Locate the cell with the specified text and output its [X, Y] center coordinate. 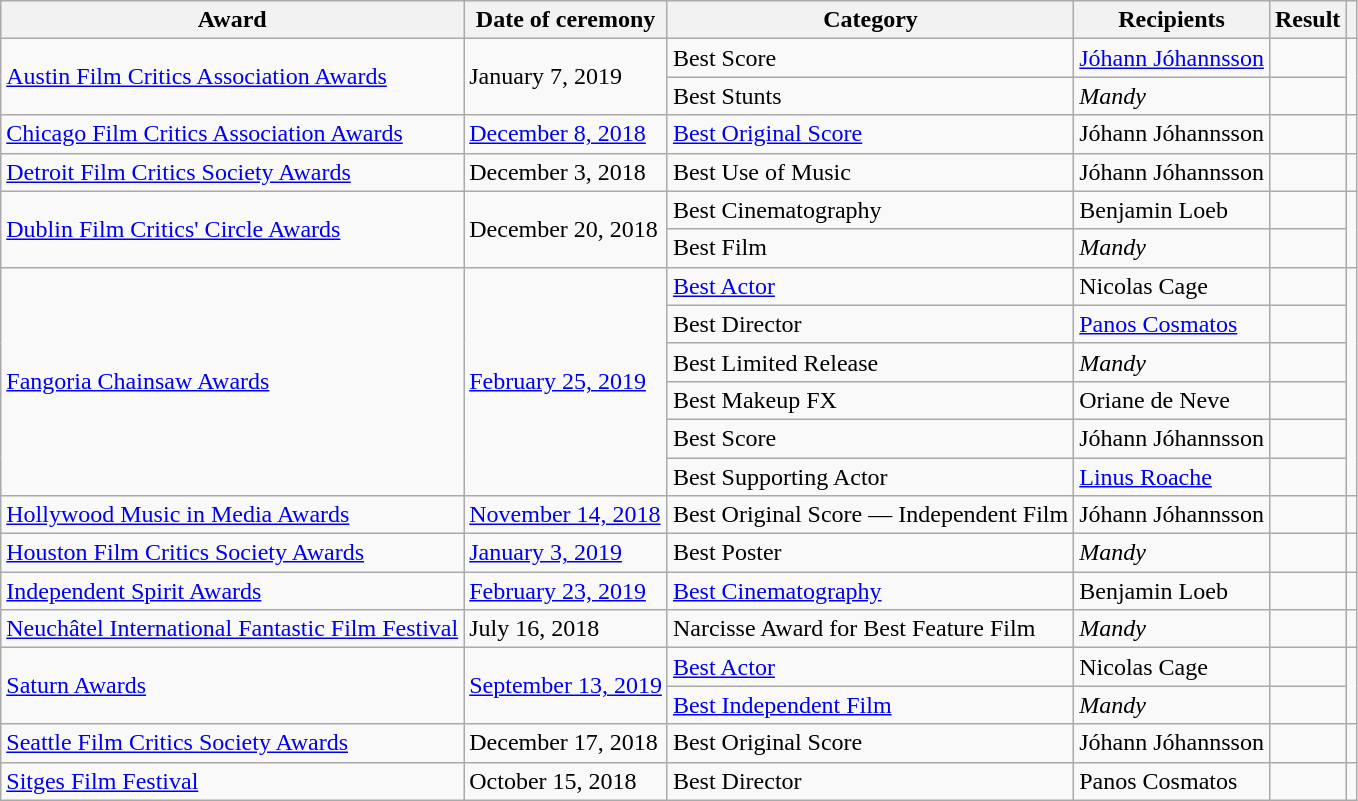
Austin Film Critics Association Awards [232, 77]
Best Supporting Actor [870, 477]
Hollywood Music in Media Awards [232, 515]
Best Makeup FX [870, 400]
January 3, 2019 [566, 553]
Neuchâtel International Fantastic Film Festival [232, 629]
January 7, 2019 [566, 77]
September 13, 2019 [566, 686]
Result [1307, 20]
Best Film [870, 248]
Award [232, 20]
Dublin Film Critics' Circle Awards [232, 229]
October 15, 2018 [566, 781]
Best Stunts [870, 96]
Best Independent Film [870, 705]
Detroit Film Critics Society Awards [232, 172]
Saturn Awards [232, 686]
Category [870, 20]
Best Original Score — Independent Film [870, 515]
Houston Film Critics Society Awards [232, 553]
Sitges Film Festival [232, 781]
December 20, 2018 [566, 229]
July 16, 2018 [566, 629]
February 23, 2019 [566, 591]
December 17, 2018 [566, 743]
December 3, 2018 [566, 172]
Seattle Film Critics Society Awards [232, 743]
Linus Roache [1172, 477]
Best Poster [870, 553]
Independent Spirit Awards [232, 591]
Chicago Film Critics Association Awards [232, 134]
December 8, 2018 [566, 134]
Best Use of Music [870, 172]
Fangoria Chainsaw Awards [232, 381]
February 25, 2019 [566, 381]
November 14, 2018 [566, 515]
Oriane de Neve [1172, 400]
Date of ceremony [566, 20]
Best Limited Release [870, 362]
Recipients [1172, 20]
Narcisse Award for Best Feature Film [870, 629]
